Identify which cell holds the provided text, then report its (X, Y) central coordinate. 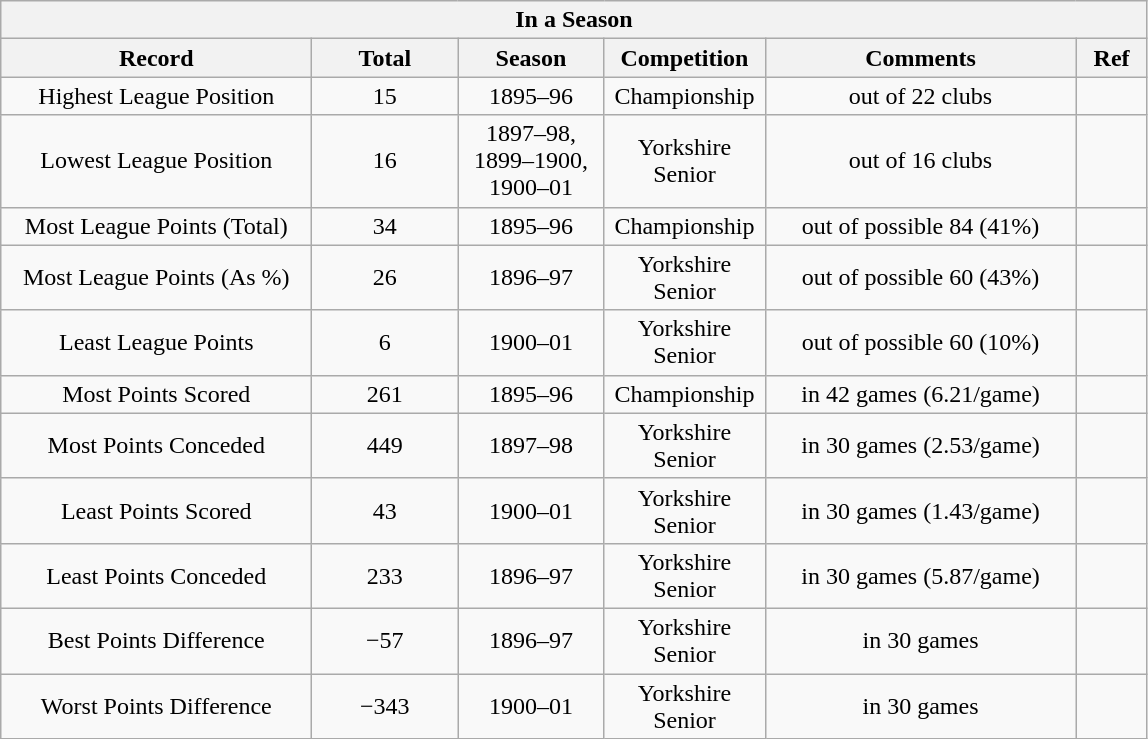
Competition (684, 58)
233 (385, 576)
26 (385, 278)
out of possible 60 (43%) (920, 278)
in 30 games (5.87/game) (920, 576)
Most League Points (As %) (156, 278)
Most Points Conceded (156, 446)
Least League Points (156, 342)
Season (531, 58)
15 (385, 96)
out of possible 60 (10%) (920, 342)
−57 (385, 640)
in 30 games (1.43/game) (920, 510)
Worst Points Difference (156, 706)
Least Points Scored (156, 510)
Highest League Position (156, 96)
out of 16 clubs (920, 161)
6 (385, 342)
Total (385, 58)
43 (385, 510)
−343 (385, 706)
Comments (920, 58)
Least Points Conceded (156, 576)
Ref (1112, 58)
16 (385, 161)
1897–98 (531, 446)
out of 22 clubs (920, 96)
in 30 games (2.53/game) (920, 446)
Record (156, 58)
out of possible 84 (41%) (920, 226)
261 (385, 394)
Lowest League Position (156, 161)
449 (385, 446)
1897–98, 1899–1900, 1900–01 (531, 161)
in 42 games (6.21/game) (920, 394)
Most Points Scored (156, 394)
Best Points Difference (156, 640)
34 (385, 226)
Most League Points (Total) (156, 226)
In a Season (574, 20)
